For the text-containing cell, return its midpoint in (X, Y) coordinate format. 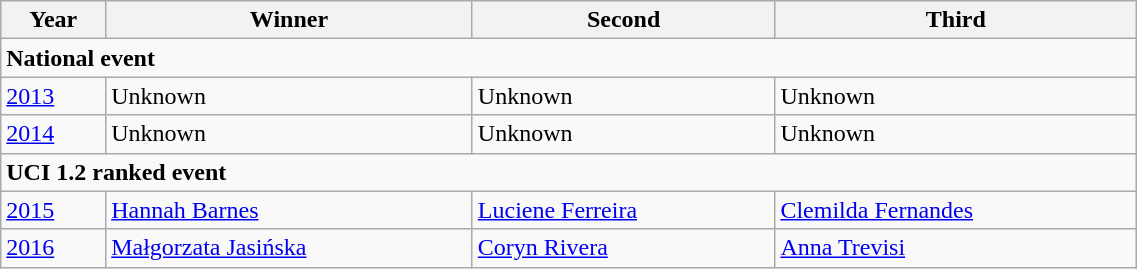
2013 (54, 96)
National event (569, 58)
2015 (54, 210)
Third (956, 20)
Coryn Rivera (624, 248)
UCI 1.2 ranked event (569, 172)
2016 (54, 248)
Małgorzata Jasińska (290, 248)
Year (54, 20)
Winner (290, 20)
Clemilda Fernandes (956, 210)
2014 (54, 134)
Luciene Ferreira (624, 210)
Hannah Barnes (290, 210)
Anna Trevisi (956, 248)
Second (624, 20)
